Pinpoint the cell where the given text exists, returning its [x, y] midpoint coordinate. 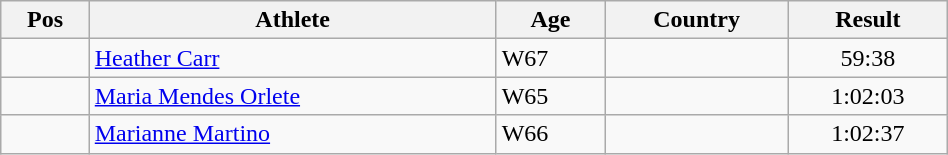
Result [868, 20]
1:02:37 [868, 134]
Country [697, 20]
W67 [550, 58]
Heather Carr [292, 58]
Marianne Martino [292, 134]
Maria Mendes Orlete [292, 96]
Athlete [292, 20]
1:02:03 [868, 96]
W66 [550, 134]
Age [550, 20]
Pos [45, 20]
59:38 [868, 58]
W65 [550, 96]
